Return the [X, Y] coordinate for the center point of the cell that contains the specified text.  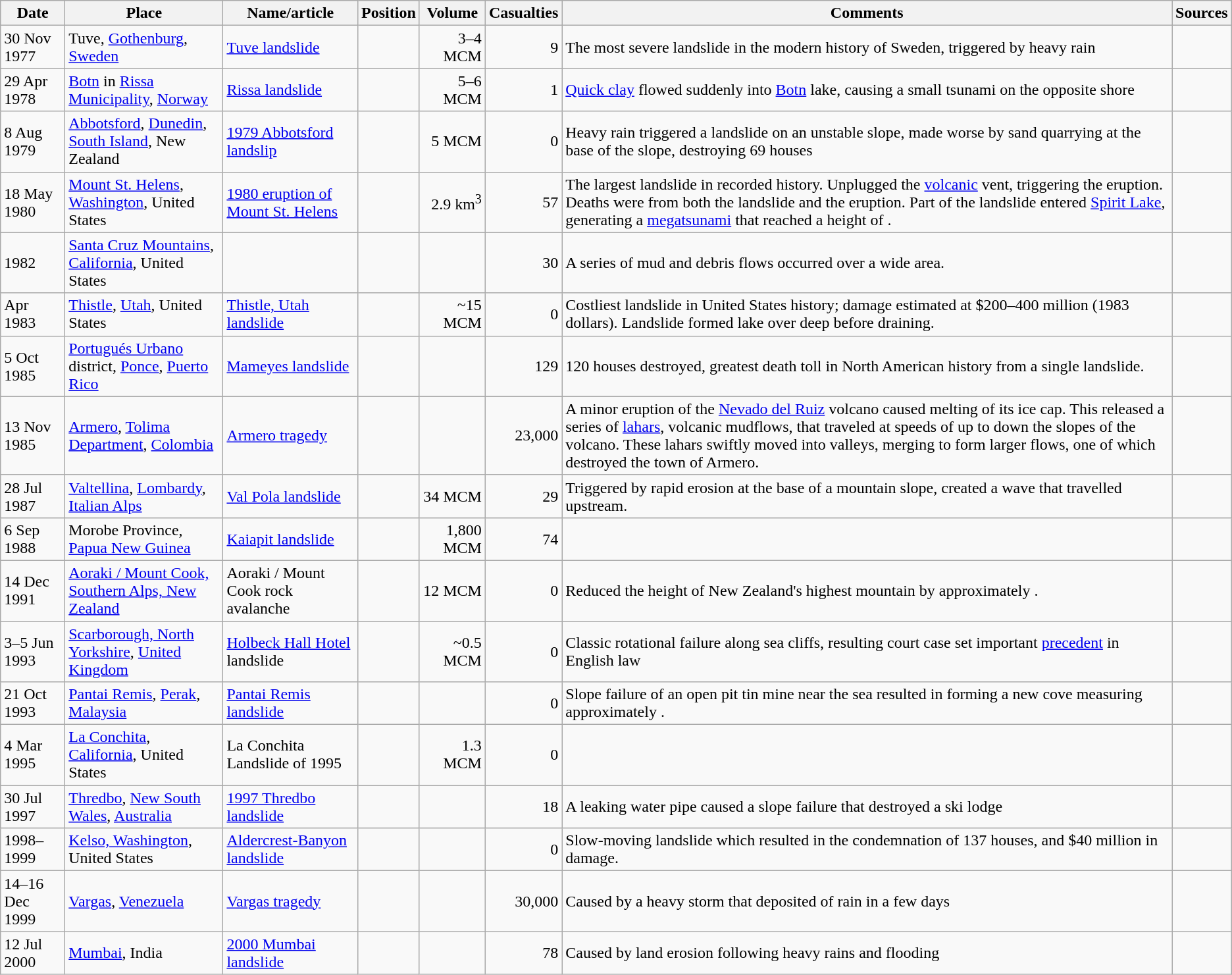
9 [523, 47]
Aoraki / Mount Cook, Southern Alps, New Zealand [144, 591]
Morobe Province, Papua New Guinea [144, 539]
1997 Thredbo landslide [291, 807]
129 [523, 366]
Kelso, Washington, United States [144, 849]
18 May 1980 [33, 202]
Date [33, 13]
Vargas tragedy [291, 901]
Abbotsford, Dunedin, South Island, New Zealand [144, 142]
Tuve, Gothenburg, Sweden [144, 47]
Botn in Rissa Municipality, Norway [144, 90]
1980 eruption of Mount St. Helens [291, 202]
1979 Abbotsford landslip [291, 142]
2000 Mumbai landslide [291, 953]
Aoraki / Mount Cook rock avalanche [291, 591]
La Conchita Landslide of 1995 [291, 755]
Classic rotational failure along sea cliffs, resulting court case set important precedent in English law [867, 652]
Quick clay flowed suddenly into Botn lake, causing a small tsunami on the opposite shore [867, 90]
Rissa landslide [291, 90]
Thistle, Utah landslide [291, 315]
Tuve landslide [291, 47]
Aldercrest-Banyon landslide [291, 849]
5–6 MCM [452, 90]
Comments [867, 13]
Costliest landslide in United States history; damage estimated at $200–400 million (1983 dollars). Landslide formed lake over deep before draining. [867, 315]
Pantai Remis landslide [291, 703]
5 Oct 1985 [33, 366]
57 [523, 202]
Name/article [291, 13]
Mumbai, India [144, 953]
78 [523, 953]
29 Apr 1978 [33, 90]
Valtellina, Lombardy, Italian Alps [144, 496]
1.3 MCM [452, 755]
Mameyes landslide [291, 366]
A leaking water pipe caused a slope failure that destroyed a ski lodge [867, 807]
Mount St. Helens, Washington, United States [144, 202]
1 [523, 90]
Triggered by rapid erosion at the base of a mountain slope, created a wave that travelled upstream. [867, 496]
6 Sep 1988 [33, 539]
Armero tragedy [291, 436]
13 Nov 1985 [33, 436]
Pantai Remis, Perak, Malaysia [144, 703]
Reduced the height of New Zealand's highest mountain by approximately . [867, 591]
Thistle, Utah, United States [144, 315]
28 Jul 1987 [33, 496]
14–16 Dec 1999 [33, 901]
18 [523, 807]
30 [523, 263]
2.9 km3 [452, 202]
5 MCM [452, 142]
3–5 Jun 1993 [33, 652]
74 [523, 539]
120 houses destroyed, greatest death toll in North American history from a single landslide. [867, 366]
Place [144, 13]
12 MCM [452, 591]
23,000 [523, 436]
A series of mud and debris flows occurred over a wide area. [867, 263]
Caused by land erosion following heavy rains and flooding [867, 953]
30 Jul 1997 [33, 807]
4 Mar 1995 [33, 755]
Caused by a heavy storm that deposited of rain in a few days [867, 901]
1998–1999 [33, 849]
Val Pola landslide [291, 496]
14 Dec 1991 [33, 591]
Position [389, 13]
8 Aug 1979 [33, 142]
Holbeck Hall Hotel landslide [291, 652]
Casualties [523, 13]
30 Nov 1977 [33, 47]
Armero, Tolima Department, Colombia [144, 436]
29 [523, 496]
~15 MCM [452, 315]
Sources [1202, 13]
1982 [33, 263]
~0.5 MCM [452, 652]
Apr 1983 [33, 315]
34 MCM [452, 496]
Santa Cruz Mountains, California, United States [144, 263]
30,000 [523, 901]
12 Jul 2000 [33, 953]
3–4 MCM [452, 47]
The most severe landslide in the modern history of Sweden, triggered by heavy rain [867, 47]
Portugués Urbano district, Ponce, Puerto Rico [144, 366]
Heavy rain triggered a landslide on an unstable slope, made worse by sand quarrying at the base of the slope, destroying 69 houses [867, 142]
Scarborough, North Yorkshire, United Kingdom [144, 652]
Slope failure of an open pit tin mine near the sea resulted in forming a new cove measuring approximately . [867, 703]
Vargas, Venezuela [144, 901]
La Conchita, California, United States [144, 755]
Thredbo, New South Wales, Australia [144, 807]
21 Oct 1993 [33, 703]
Slow-moving landslide which resulted in the condemnation of 137 houses, and $40 million in damage. [867, 849]
Kaiapit landslide [291, 539]
Volume [452, 13]
1,800 MCM [452, 539]
